Extract the (x, y) coordinate from the center of the cell holding the provided text.  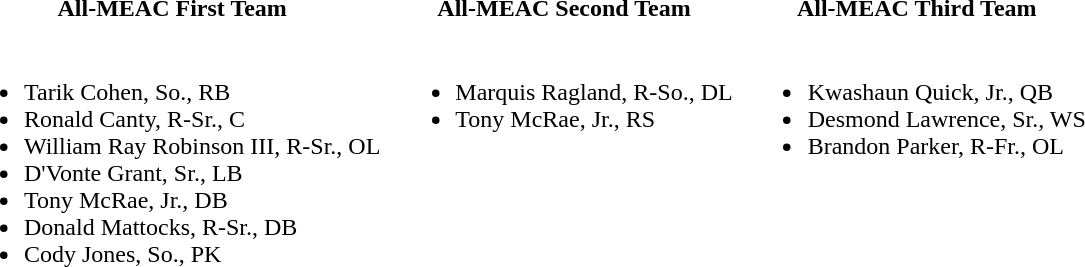
Marquis Ragland, R-So., DLTony McRae, Jr., RS (564, 92)
